From the cell containing the given text, extract its center point as (X, Y) coordinate. 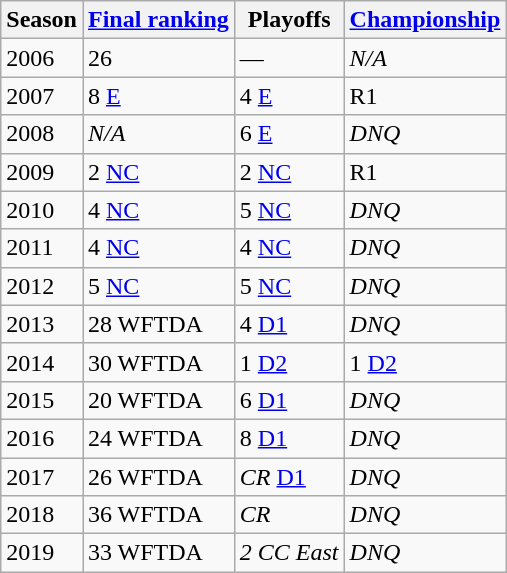
2007 (42, 96)
26 WFTDA (158, 477)
6 E (289, 134)
2015 (42, 400)
4 D1 (289, 324)
2006 (42, 58)
30 WFTDA (158, 362)
2016 (42, 438)
Final ranking (158, 20)
2008 (42, 134)
26 (158, 58)
24 WFTDA (158, 438)
8 D1 (289, 438)
20 WFTDA (158, 400)
2 CC East (289, 553)
2009 (42, 172)
2012 (42, 286)
36 WFTDA (158, 515)
— (289, 58)
Championship (425, 20)
CR (289, 515)
6 D1 (289, 400)
Playoffs (289, 20)
28 WFTDA (158, 324)
4 E (289, 96)
CR D1 (289, 477)
8 E (158, 96)
Season (42, 20)
2013 (42, 324)
2014 (42, 362)
2017 (42, 477)
33 WFTDA (158, 553)
2010 (42, 210)
2011 (42, 248)
2019 (42, 553)
2018 (42, 515)
